For the text-containing cell, return its midpoint in [x, y] coordinate format. 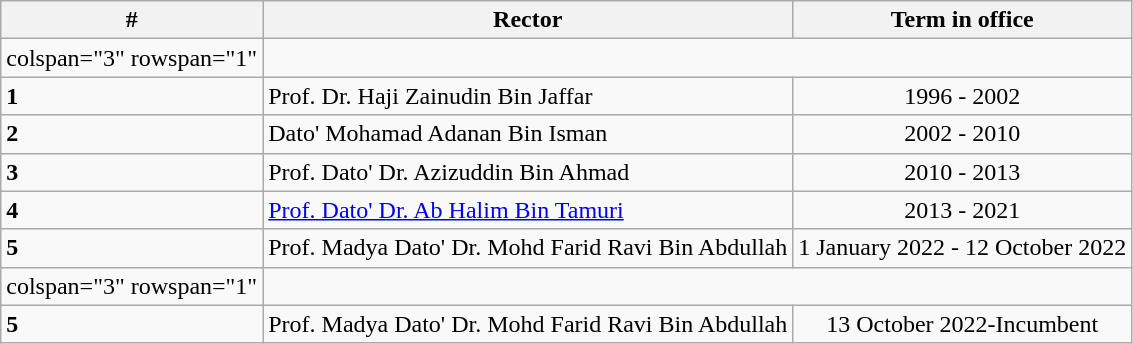
2 [132, 134]
2013 - 2021 [962, 210]
1 January 2022 - 12 October 2022 [962, 248]
1 [132, 96]
Prof. Dato' Dr. Azizuddin Bin Ahmad [528, 172]
Prof. Dato' Dr. Ab Halim Bin Tamuri [528, 210]
4 [132, 210]
Dato' Mohamad Adanan Bin Isman [528, 134]
# [132, 20]
2010 - 2013 [962, 172]
2002 - 2010 [962, 134]
Prof. Dr. Haji Zainudin Bin Jaffar [528, 96]
13 October 2022-Incumbent [962, 324]
3 [132, 172]
Term in office [962, 20]
1996 - 2002 [962, 96]
Rector [528, 20]
